Provide the (x, y) coordinate of the cell's center where the given text is located.  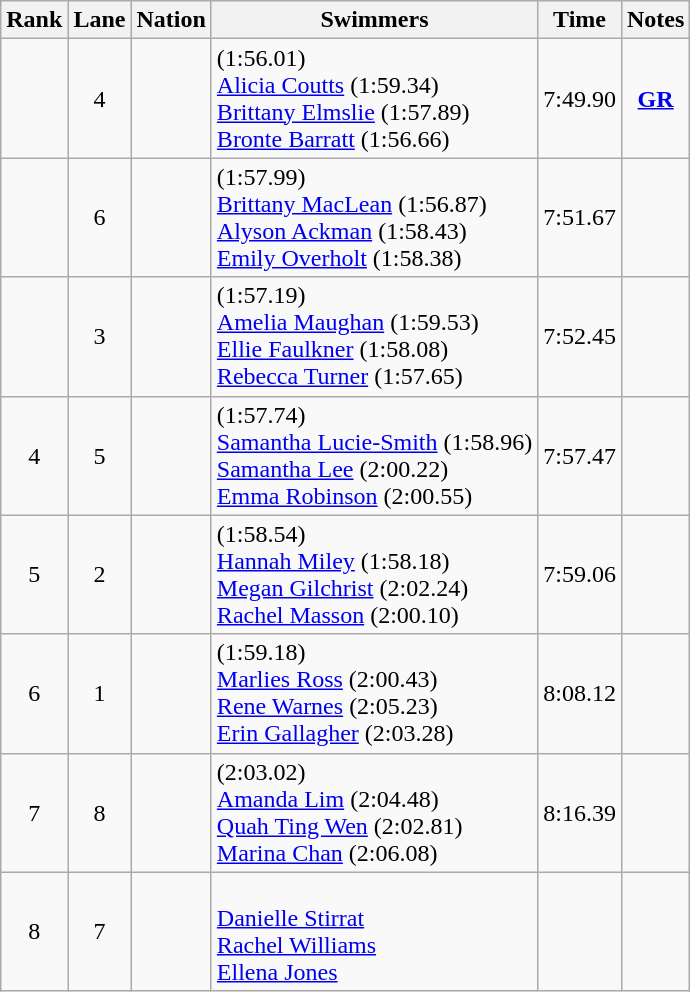
7:57.47 (580, 456)
(1:57.99)Brittany MacLean (1:56.87)Alyson Ackman (1:58.43)Emily Overholt (1:58.38) (374, 218)
7:52.45 (580, 336)
(1:57.19)Amelia Maughan (1:59.53)Ellie Faulkner (1:58.08)Rebecca Turner (1:57.65) (374, 336)
3 (100, 336)
Notes (655, 20)
(1:57.74)Samantha Lucie-Smith (1:58.96)Samantha Lee (2:00.22)Emma Robinson (2:00.55) (374, 456)
GR (655, 98)
Rank (34, 20)
Time (580, 20)
(1:59.18)Marlies Ross (2:00.43)Rene Warnes (2:05.23)Erin Gallagher (2:03.28) (374, 694)
7:49.90 (580, 98)
(1:58.54)Hannah Miley (1:58.18)Megan Gilchrist (2:02.24)Rachel Masson (2:00.10) (374, 574)
Lane (100, 20)
Swimmers (374, 20)
(1:56.01)Alicia Coutts (1:59.34)Brittany Elmslie (1:57.89)Bronte Barratt (1:56.66) (374, 98)
7:51.67 (580, 218)
8:16.39 (580, 812)
2 (100, 574)
Nation (171, 20)
8:08.12 (580, 694)
7:59.06 (580, 574)
(2:03.02)Amanda Lim (2:04.48)Quah Ting Wen (2:02.81)Marina Chan (2:06.08) (374, 812)
Danielle StirratRachel WilliamsEllena Jones (374, 932)
1 (100, 694)
